Find where the given text appears and provide that cell's center as [X, Y] coordinate. 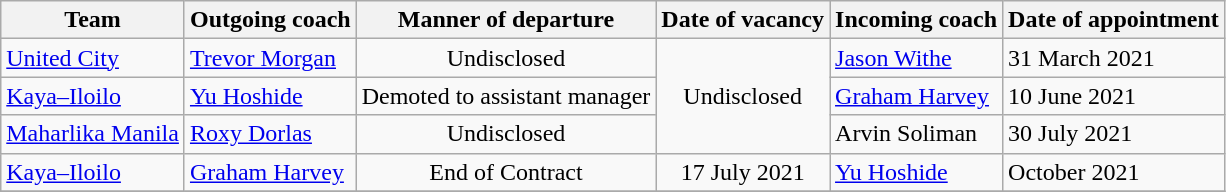
Date of appointment [1114, 20]
October 2021 [1114, 172]
End of Contract [506, 172]
Date of vacancy [743, 20]
Arvin Soliman [916, 134]
United City [93, 58]
Incoming coach [916, 20]
Jason Withe [916, 58]
31 March 2021 [1114, 58]
Demoted to assistant manager [506, 96]
10 June 2021 [1114, 96]
Roxy Dorlas [270, 134]
17 July 2021 [743, 172]
Trevor Morgan [270, 58]
Team [93, 20]
Outgoing coach [270, 20]
Maharlika Manila [93, 134]
30 July 2021 [1114, 134]
Manner of departure [506, 20]
